Extract the (X, Y) coordinate from the center of the cell holding the provided text.  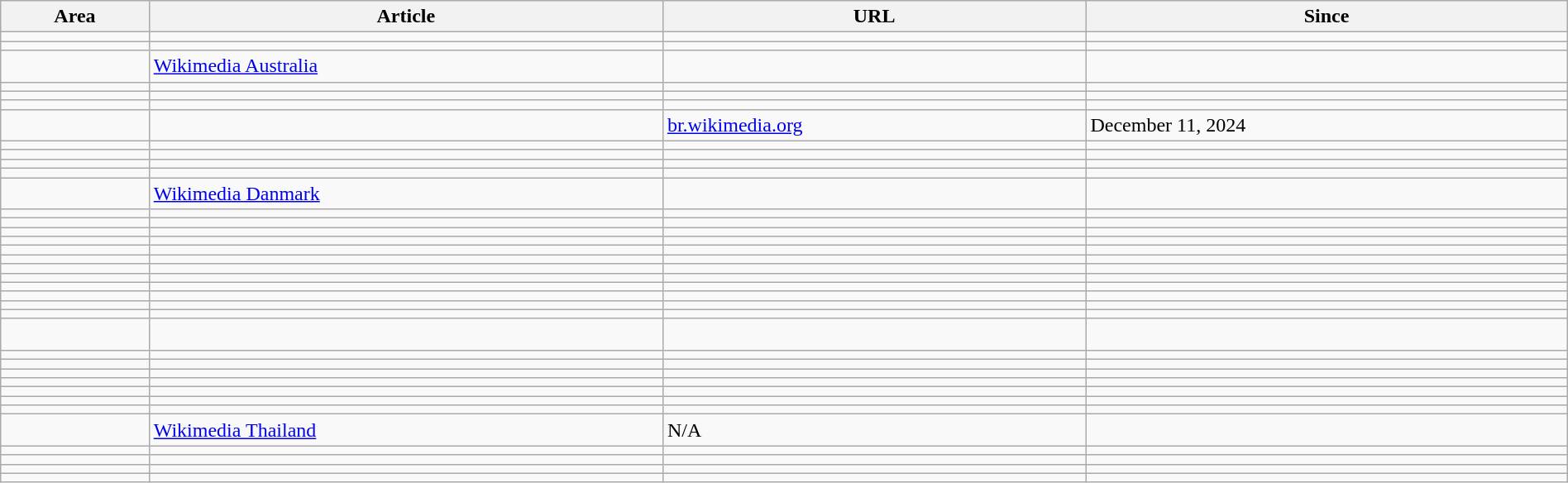
N/A (874, 430)
Wikimedia Australia (405, 66)
Article (405, 17)
December 11, 2024 (1327, 125)
Since (1327, 17)
URL (874, 17)
Wikimedia Thailand (405, 430)
Area (74, 17)
Wikimedia Danmark (405, 193)
br.wikimedia.org (874, 125)
